Scan for the cell matching the given text and deliver its [x, y] coordinate at center. 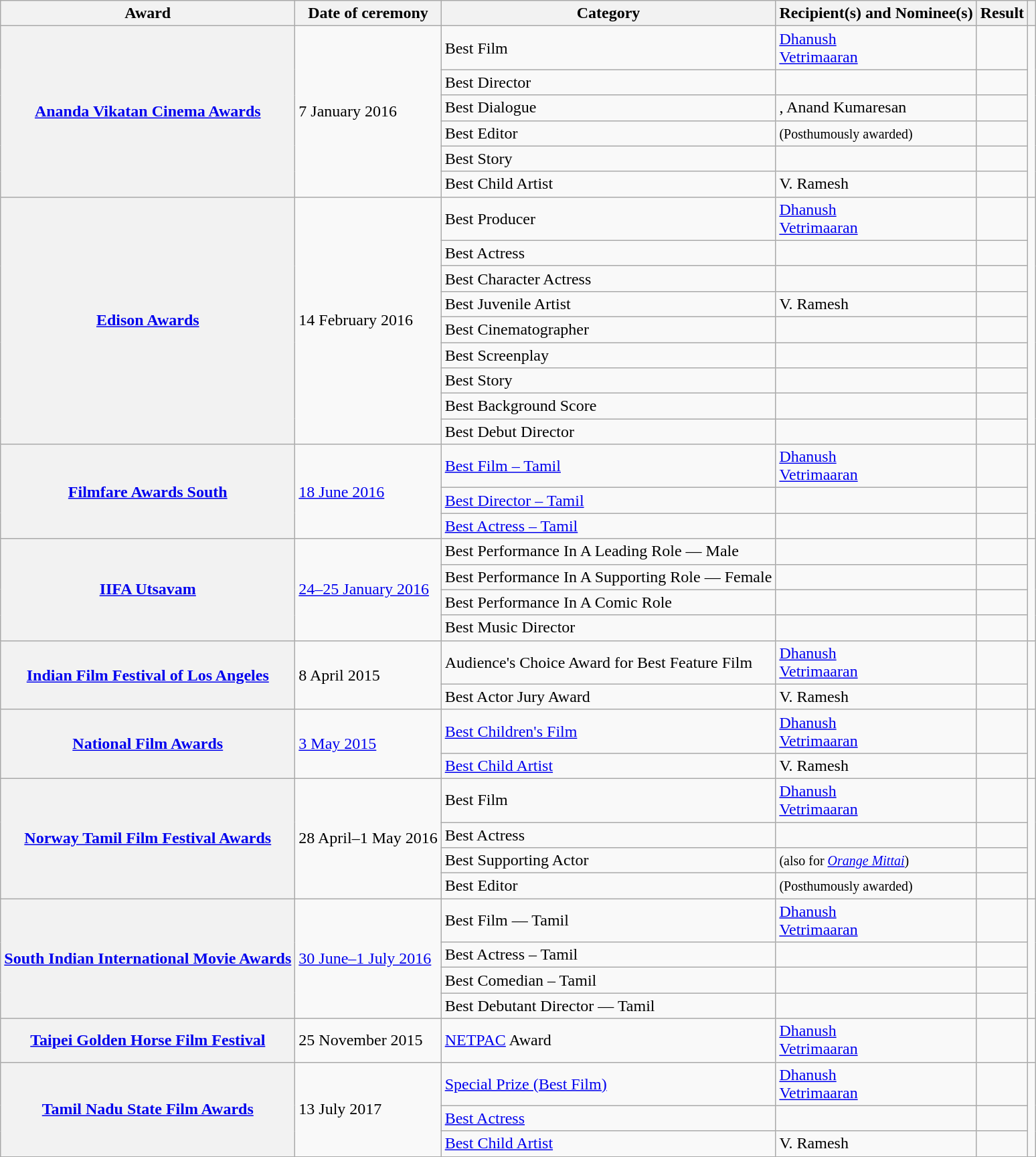
Best Producer [608, 218]
Best Character Actress [608, 278]
25 November 2015 [368, 1040]
Best Director [608, 82]
Norway Tamil Film Festival Awards [148, 838]
Best Debut Director [608, 432]
Best Director – Tamil [608, 501]
Result [1002, 13]
7 January 2016 [368, 111]
(also for Orange Mittai) [876, 861]
24–25 January 2016 [368, 590]
Award [148, 13]
14 February 2016 [368, 321]
Best Screenplay [608, 355]
8 April 2015 [368, 675]
Best Performance In A Supporting Role — Female [608, 577]
18 June 2016 [368, 491]
Recipient(s) and Nominee(s) [876, 13]
28 April–1 May 2016 [368, 838]
Best Cinematographer [608, 329]
Best Supporting Actor [608, 861]
Best Actor Jury Award [608, 697]
Tamil Nadu State Film Awards [148, 1109]
30 June–1 July 2016 [368, 958]
Date of ceremony [368, 13]
3 May 2015 [368, 744]
Edison Awards [148, 321]
Best Music Director [608, 628]
Audience's Choice Award for Best Feature Film [608, 662]
National Film Awards [148, 744]
Best Comedian – Tamil [608, 980]
NETPAC Award [608, 1040]
Special Prize (Best Film) [608, 1084]
Best Film – Tamil [608, 466]
13 July 2017 [368, 1109]
Best Performance In A Comic Role [608, 602]
Best Film — Tamil [608, 921]
Category [608, 13]
South Indian International Movie Awards [148, 958]
Taipei Golden Horse Film Festival [148, 1040]
Best Dialogue [608, 108]
Ananda Vikatan Cinema Awards [148, 111]
Best Debutant Director — Tamil [608, 1006]
IIFA Utsavam [148, 590]
, Anand Kumaresan [876, 108]
Best Performance In A Leading Role — Male [608, 551]
Filmfare Awards South [148, 491]
Best Juvenile Artist [608, 304]
Best Background Score [608, 406]
Best Children's Film [608, 731]
Indian Film Festival of Los Angeles [148, 675]
